Detect which cell encompasses the target text, then output its (X, Y) center coordinate. 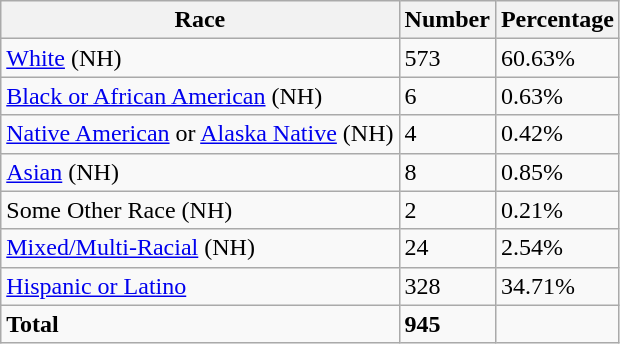
Asian (NH) (200, 172)
24 (447, 248)
Some Other Race (NH) (200, 210)
0.85% (557, 172)
945 (447, 324)
0.21% (557, 210)
Total (200, 324)
34.71% (557, 286)
White (NH) (200, 58)
Hispanic or Latino (200, 286)
Mixed/Multi-Racial (NH) (200, 248)
8 (447, 172)
Black or African American (NH) (200, 96)
328 (447, 286)
60.63% (557, 58)
573 (447, 58)
4 (447, 134)
Number (447, 20)
2 (447, 210)
2.54% (557, 248)
0.42% (557, 134)
Percentage (557, 20)
6 (447, 96)
0.63% (557, 96)
Native American or Alaska Native (NH) (200, 134)
Race (200, 20)
